Pinpoint the cell where the given text exists, returning its (X, Y) midpoint coordinate. 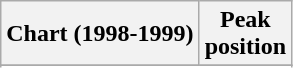
Chart (1998-1999) (100, 34)
Peakposition (245, 34)
